Pinpoint the cell where the given text exists, returning its [x, y] midpoint coordinate. 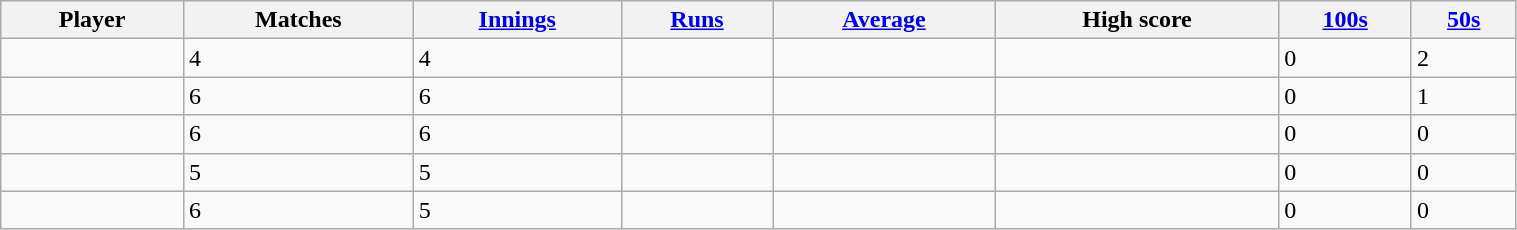
1 [1464, 96]
2 [1464, 58]
Player [92, 20]
Runs [697, 20]
High score [1137, 20]
Average [884, 20]
100s [1346, 20]
Innings [517, 20]
Matches [298, 20]
50s [1464, 20]
